Return [x, y] of the center of cell containing provided text 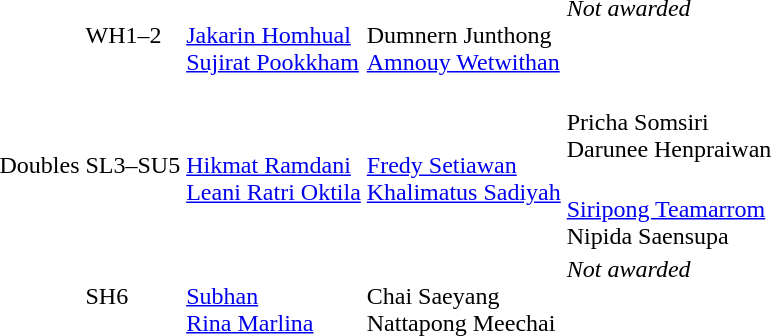
Hikmat RamdaniLeani Ratri Oktila [274, 166]
Fredy SetiawanKhalimatus Sadiyah [464, 166]
SL3–SU5 [133, 166]
